Provide the (X, Y) coordinate of the cell's center where the given text is located.  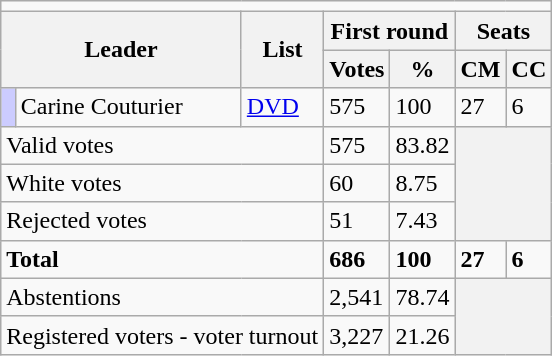
First round (390, 31)
White votes (162, 183)
83.82 (422, 145)
Leader (122, 50)
51 (357, 221)
78.74 (422, 297)
21.26 (422, 335)
List (282, 50)
3,227 (357, 335)
60 (357, 183)
Carine Couturier (128, 107)
Total (162, 259)
DVD (282, 107)
7.43 (422, 221)
8.75 (422, 183)
CM (480, 69)
% (422, 69)
Votes (357, 69)
CC (529, 69)
686 (357, 259)
Rejected votes (162, 221)
Valid votes (162, 145)
Registered voters - voter turnout (162, 335)
Seats (504, 31)
Abstentions (162, 297)
2,541 (357, 297)
